For the text-containing cell, return its midpoint in [x, y] coordinate format. 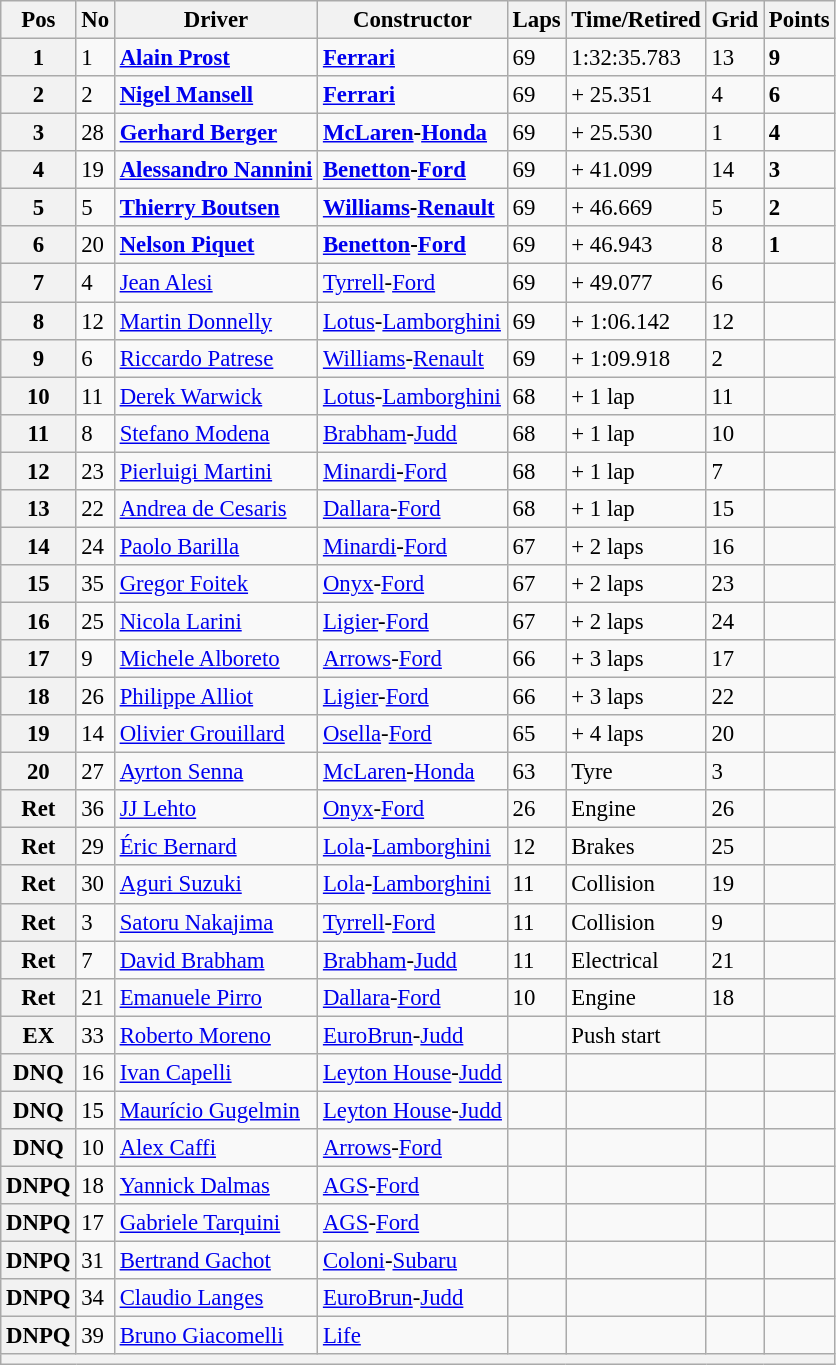
+ 4 laps [636, 734]
Maurício Gugelmin [216, 1110]
+ 49.077 [636, 283]
Gerhard Berger [216, 133]
Life [413, 1336]
Pos [38, 20]
36 [95, 809]
Time/Retired [636, 20]
31 [95, 1261]
33 [95, 1035]
+ 25.530 [636, 133]
Bertrand Gachot [216, 1261]
Push start [636, 1035]
Emanuele Pirro [216, 997]
39 [95, 1336]
Ivan Capelli [216, 1073]
Osella-Ford [413, 734]
Electrical [636, 960]
Nelson Piquet [216, 245]
Brakes [636, 847]
Stefano Modena [216, 433]
35 [95, 584]
Bruno Giacomelli [216, 1336]
Éric Bernard [216, 847]
Ayrton Senna [216, 772]
Nigel Mansell [216, 95]
Tyre [636, 772]
Grid [734, 20]
1:32:35.783 [636, 58]
EX [38, 1035]
JJ Lehto [216, 809]
+ 46.669 [636, 208]
27 [95, 772]
+ 1:09.918 [636, 358]
+ 1:06.142 [636, 321]
28 [95, 133]
Gabriele Tarquini [216, 1223]
No [95, 20]
David Brabham [216, 960]
Pierluigi Martini [216, 471]
Paolo Barilla [216, 546]
Andrea de Cesaris [216, 509]
+ 41.099 [636, 170]
Nicola Larini [216, 621]
Claudio Langes [216, 1298]
30 [95, 885]
63 [536, 772]
Riccardo Patrese [216, 358]
Alessandro Nannini [216, 170]
Satoru Nakajima [216, 922]
Gregor Foitek [216, 584]
Constructor [413, 20]
Alex Caffi [216, 1148]
+ 46.943 [636, 245]
Coloni-Subaru [413, 1261]
Laps [536, 20]
Thierry Boutsen [216, 208]
29 [95, 847]
Martin Donnelly [216, 321]
+ 25.351 [636, 95]
Aguri Suzuki [216, 885]
Yannick Dalmas [216, 1185]
Roberto Moreno [216, 1035]
34 [95, 1298]
Points [800, 20]
65 [536, 734]
Jean Alesi [216, 283]
Philippe Alliot [216, 697]
Driver [216, 20]
Michele Alboreto [216, 659]
Olivier Grouillard [216, 734]
Alain Prost [216, 58]
Derek Warwick [216, 396]
